For the text-containing cell, return its midpoint in [X, Y] coordinate format. 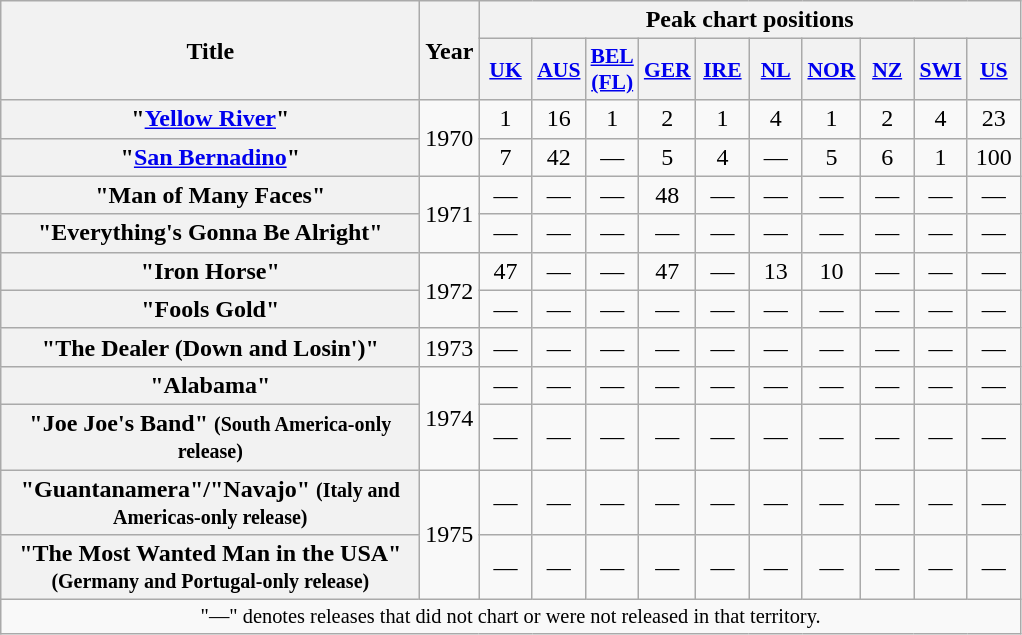
"Everything's Gonna Be Alright" [210, 233]
16 [558, 119]
42 [558, 157]
"—" denotes releases that did not chart or were not released in that territory. [511, 617]
6 [886, 157]
"The Dealer (Down and Losin')" [210, 347]
Title [210, 50]
"Guantanamera"/"Navajo" (Italy and Americas-only release) [210, 502]
"Fools Gold" [210, 309]
48 [668, 195]
1972 [450, 290]
1973 [450, 347]
1971 [450, 214]
7 [506, 157]
AUS [558, 70]
GER [668, 70]
NOR [831, 70]
"San Bernadino" [210, 157]
23 [994, 119]
IRE [722, 70]
1970 [450, 138]
1975 [450, 535]
NL [776, 70]
13 [776, 271]
"The Most Wanted Man in the USA" (Germany and Portugal-only release) [210, 568]
UK [506, 70]
US [994, 70]
100 [994, 157]
"Yellow River" [210, 119]
BEL(FL) [612, 70]
Peak chart positions [750, 20]
"Alabama" [210, 385]
"Iron Horse" [210, 271]
SWI [940, 70]
1974 [450, 418]
Year [450, 50]
"Man of Many Faces" [210, 195]
"Joe Joe's Band" (South America-only release) [210, 436]
NZ [886, 70]
10 [831, 271]
